Provide the (X, Y) coordinate of the cell's center where the given text is located.  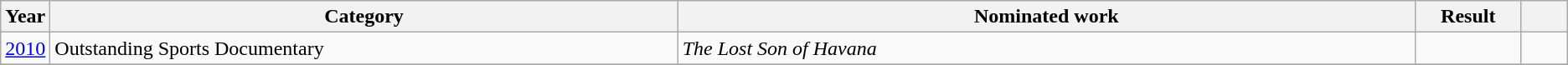
Nominated work (1046, 17)
The Lost Son of Havana (1046, 48)
Category (364, 17)
Outstanding Sports Documentary (364, 48)
Result (1467, 17)
Year (25, 17)
2010 (25, 48)
